Locate the cell with the specified text and output its (x, y) center coordinate. 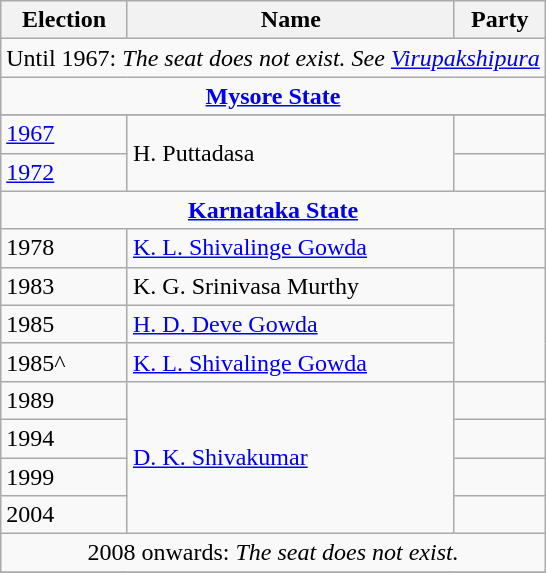
1972 (64, 172)
H. Puttadasa (290, 153)
1985 (64, 324)
1978 (64, 248)
2008 onwards: The seat does not exist. (274, 553)
Name (290, 20)
1967 (64, 134)
Karnataka State (274, 210)
2004 (64, 515)
Election (64, 20)
1985^ (64, 362)
Mysore State (274, 96)
1983 (64, 286)
Until 1967: The seat does not exist. See Virupakshipura (274, 58)
Party (500, 20)
1994 (64, 438)
H. D. Deve Gowda (290, 324)
K. G. Srinivasa Murthy (290, 286)
D. K. Shivakumar (290, 457)
1989 (64, 400)
1999 (64, 477)
